Provide the (X, Y) coordinate of the cell's center where the given text is located.  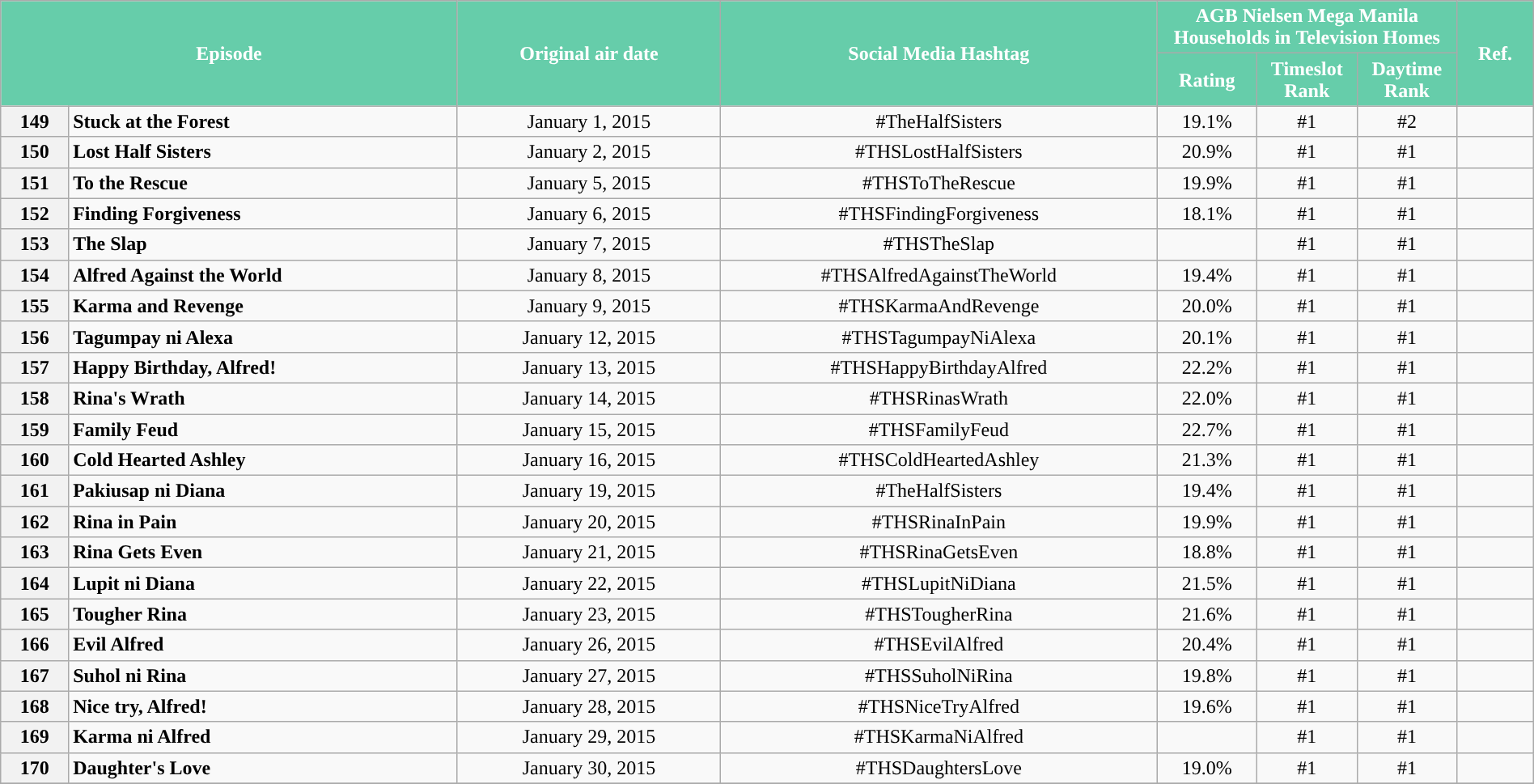
Finding Forgiveness (264, 214)
Pakiusap ni Diana (264, 491)
153 (35, 244)
#2 (1407, 121)
Alfred Against the World (264, 275)
19.0% (1207, 768)
January 8, 2015 (589, 275)
January 27, 2015 (589, 676)
Original air date (589, 53)
155 (35, 306)
To the Rescue (264, 183)
21.5% (1207, 583)
20.4% (1207, 645)
Stuck at the Forest (264, 121)
22.2% (1207, 367)
Family Feud (264, 430)
163 (35, 553)
Rina Gets Even (264, 553)
Nice try, Alfred! (264, 706)
Rina in Pain (264, 522)
165 (35, 614)
Cold Hearted Ashley (264, 460)
20.0% (1207, 306)
#THSToTheRescue (939, 183)
169 (35, 737)
January 13, 2015 (589, 367)
#THSRinasWrath (939, 398)
151 (35, 183)
January 23, 2015 (589, 614)
Rina's Wrath (264, 398)
#THSKarmaNiAlfred (939, 737)
January 16, 2015 (589, 460)
21.3% (1207, 460)
#THSLostHalfSisters (939, 152)
January 6, 2015 (589, 214)
Rating (1207, 79)
January 28, 2015 (589, 706)
Evil Alfred (264, 645)
Tagumpay ni Alexa (264, 337)
18.8% (1207, 553)
January 2, 2015 (589, 152)
January 12, 2015 (589, 337)
#THSRinaGetsEven (939, 553)
#THSRinaInPain (939, 522)
161 (35, 491)
18.1% (1207, 214)
Episode (229, 53)
149 (35, 121)
#THSColdHeartedAshley (939, 460)
170 (35, 768)
#THSAlfredAgainstTheWorld (939, 275)
January 26, 2015 (589, 645)
156 (35, 337)
January 9, 2015 (589, 306)
Ref. (1495, 53)
154 (35, 275)
Daytime Rank (1407, 79)
January 19, 2015 (589, 491)
Happy Birthday, Alfred! (264, 367)
#THSLupitNiDiana (939, 583)
22.7% (1207, 430)
162 (35, 522)
Suhol ni Rina (264, 676)
#THSKarmaAndRevenge (939, 306)
Timeslot Rank (1307, 79)
Tougher Rina (264, 614)
Lupit ni Diana (264, 583)
158 (35, 398)
January 1, 2015 (589, 121)
20.1% (1207, 337)
150 (35, 152)
19.8% (1207, 676)
#THSTagumpayNiAlexa (939, 337)
159 (35, 430)
The Slap (264, 244)
AGB Nielsen Mega Manila Households in Television Homes (1307, 28)
160 (35, 460)
Lost Half Sisters (264, 152)
19.1% (1207, 121)
#THSDaughtersLove (939, 768)
21.6% (1207, 614)
January 30, 2015 (589, 768)
#THSHappyBirthdayAlfred (939, 367)
January 21, 2015 (589, 553)
#THSTougherRina (939, 614)
19.6% (1207, 706)
January 14, 2015 (589, 398)
January 20, 2015 (589, 522)
#THSNiceTryAlfred (939, 706)
January 5, 2015 (589, 183)
Karma ni Alfred (264, 737)
Social Media Hashtag (939, 53)
#THSTheSlap (939, 244)
#THSFindingForgiveness (939, 214)
168 (35, 706)
20.9% (1207, 152)
January 29, 2015 (589, 737)
#THSSuholNiRina (939, 676)
167 (35, 676)
January 7, 2015 (589, 244)
Karma and Revenge (264, 306)
22.0% (1207, 398)
157 (35, 367)
152 (35, 214)
166 (35, 645)
January 22, 2015 (589, 583)
#THSFamilyFeud (939, 430)
Daughter's Love (264, 768)
January 15, 2015 (589, 430)
164 (35, 583)
#THSEvilAlfred (939, 645)
